Return [x, y] of the center of cell containing provided text 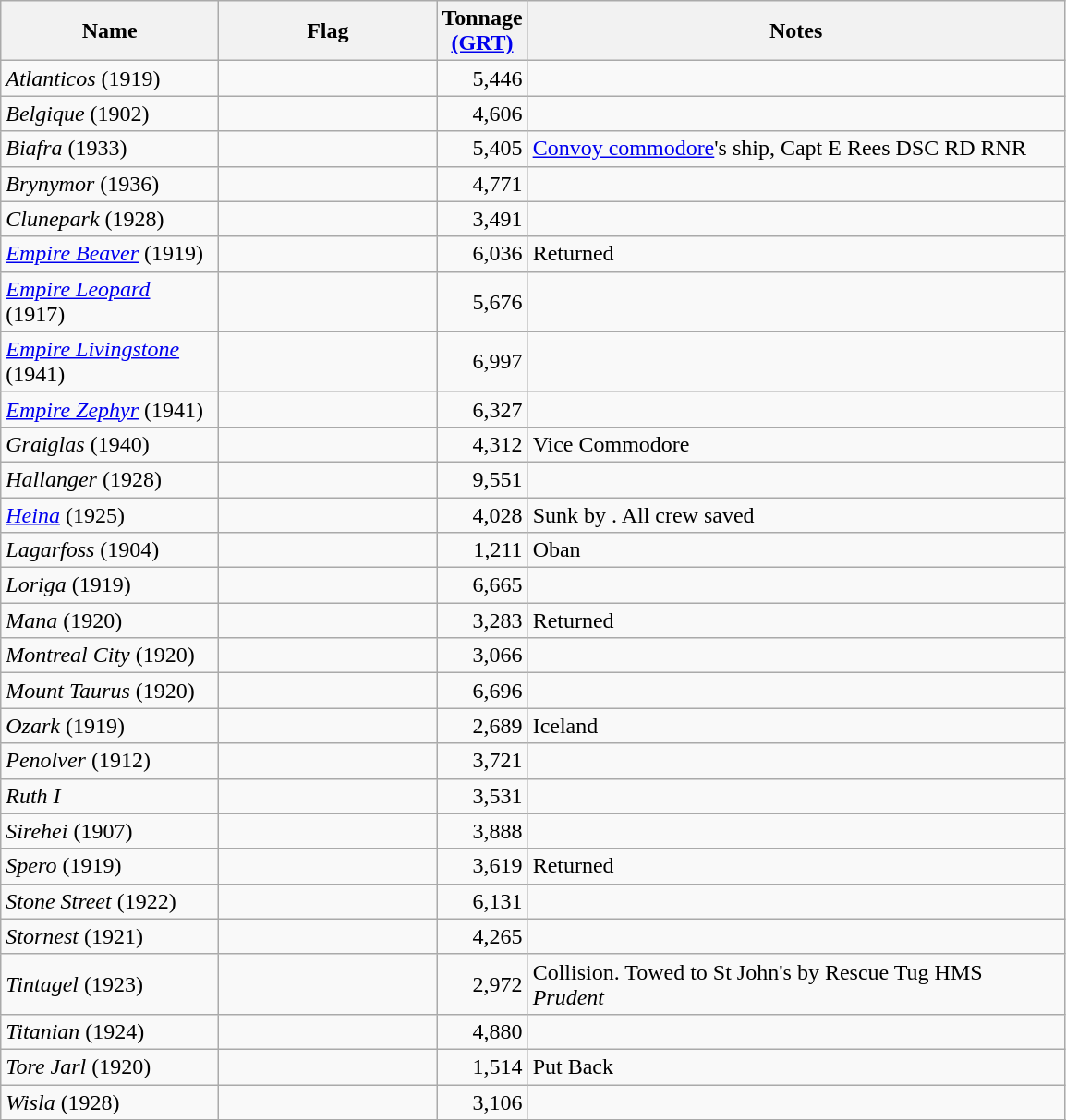
Lagarfoss (1904) [110, 550]
Notes [796, 31]
Name [110, 31]
Empire Beaver (1919) [110, 254]
6,997 [482, 362]
Tonnage (GRT) [482, 31]
Biafra (1933) [110, 149]
Put Back [796, 1066]
Flag [328, 31]
3,283 [482, 620]
Wisla (1928) [110, 1102]
5,405 [482, 149]
3,721 [482, 761]
3,066 [482, 656]
Tore Jarl (1920) [110, 1066]
Empire Zephyr (1941) [110, 409]
Convoy commodore's ship, Capt E Rees DSC RD RNR [796, 149]
3,619 [482, 866]
Atlanticos (1919) [110, 78]
Heina (1925) [110, 514]
Belgique (1902) [110, 114]
3,491 [482, 219]
Empire Livingstone (1941) [110, 362]
Mana (1920) [110, 620]
Spero (1919) [110, 866]
6,036 [482, 254]
6,131 [482, 901]
Stone Street (1922) [110, 901]
Tintagel (1923) [110, 984]
2,689 [482, 726]
Titanian (1924) [110, 1031]
Montreal City (1920) [110, 656]
Penolver (1912) [110, 761]
Clunepark (1928) [110, 219]
4,028 [482, 514]
3,106 [482, 1102]
Iceland [796, 726]
Sirehei (1907) [110, 831]
Graiglas (1940) [110, 444]
2,972 [482, 984]
Vice Commodore [796, 444]
9,551 [482, 479]
6,665 [482, 585]
4,771 [482, 184]
Oban [796, 550]
1,514 [482, 1066]
4,265 [482, 936]
Collision. Towed to St John's by Rescue Tug HMS Prudent [796, 984]
Brynymor (1936) [110, 184]
4,312 [482, 444]
Stornest (1921) [110, 936]
Empire Leopard (1917) [110, 301]
5,446 [482, 78]
5,676 [482, 301]
Ruth I [110, 796]
Ozark (1919) [110, 726]
4,606 [482, 114]
6,696 [482, 691]
6,327 [482, 409]
1,211 [482, 550]
3,531 [482, 796]
Loriga (1919) [110, 585]
Hallanger (1928) [110, 479]
Sunk by . All crew saved [796, 514]
3,888 [482, 831]
Mount Taurus (1920) [110, 691]
4,880 [482, 1031]
